From the cell containing the given text, extract its center point as (X, Y) coordinate. 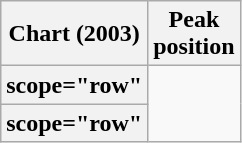
Peakposition (194, 34)
Chart (2003) (74, 34)
